Return the (x, y) coordinate for the center point of the cell that contains the specified text.  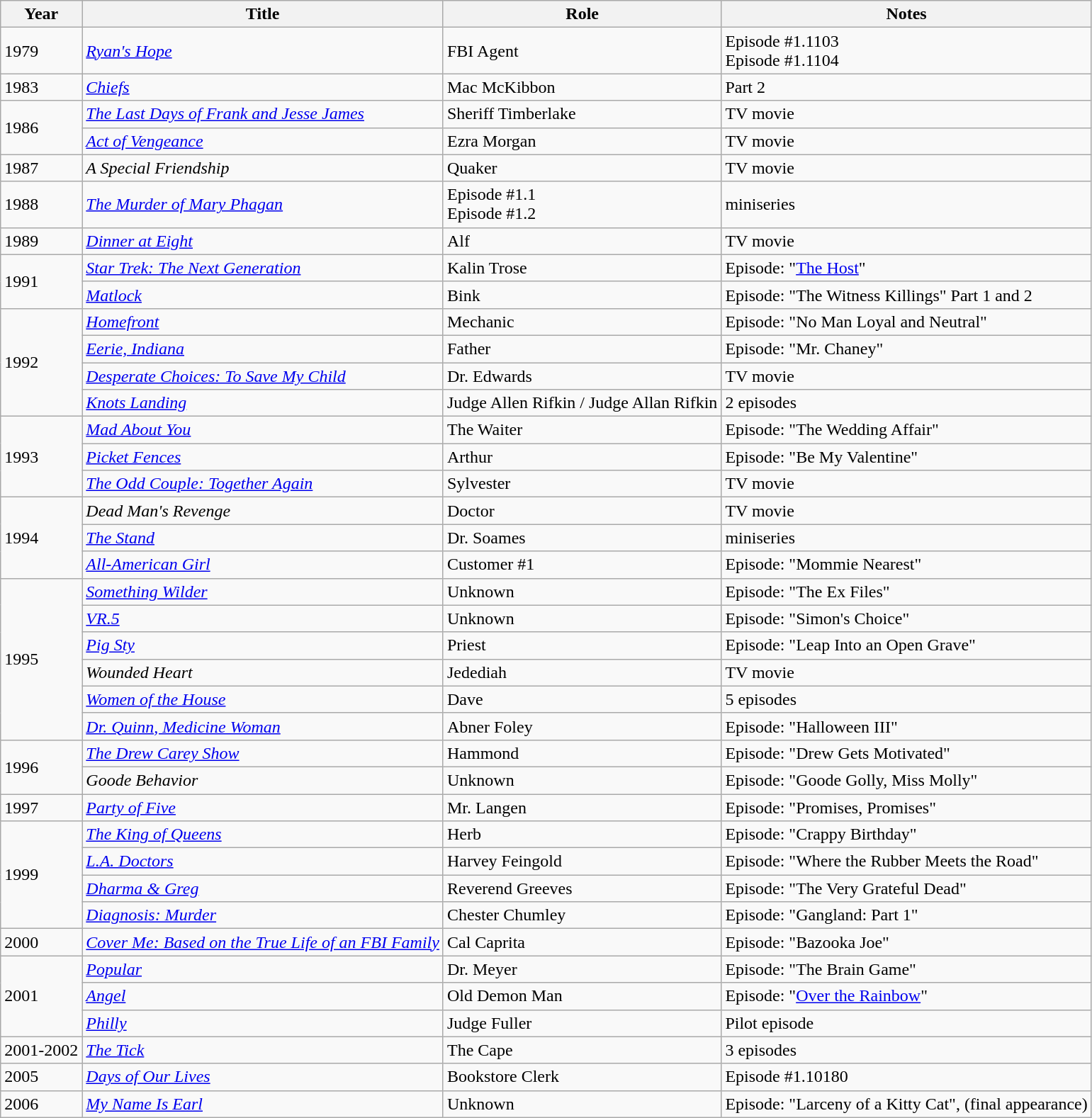
FBI Agent (582, 51)
The King of Queens (263, 835)
1997 (41, 807)
Priest (582, 645)
1991 (41, 281)
1979 (41, 51)
The Stand (263, 538)
Reverend Greeves (582, 888)
Episode: "Over the Rainbow" (906, 996)
1992 (41, 362)
Homefront (263, 322)
1996 (41, 767)
Sheriff Timberlake (582, 114)
Goode Behavior (263, 780)
Bookstore Clerk (582, 1077)
Cover Me: Based on the True Life of an FBI Family (263, 942)
Episode: "Mommie Nearest" (906, 565)
L.A. Doctors (263, 862)
Episode: "The Witness Killings" Part 1 and 2 (906, 295)
Customer #1 (582, 565)
Chester Chumley (582, 915)
Ryan's Hope (263, 51)
3 episodes (906, 1050)
2000 (41, 942)
5 episodes (906, 699)
Episode: "Promises, Promises" (906, 807)
2001-2002 (41, 1050)
Diagnosis: Murder (263, 915)
Episode: "Goode Golly, Miss Molly" (906, 780)
Desperate Choices: To Save My Child (263, 376)
Mr. Langen (582, 807)
Father (582, 349)
2005 (41, 1077)
Dr. Quinn, Medicine Woman (263, 726)
1999 (41, 875)
Philly (263, 1023)
The Waiter (582, 430)
Chiefs (263, 87)
Mac McKibbon (582, 87)
Matlock (263, 295)
Days of Our Lives (263, 1077)
Episode: "Leap Into an Open Grave" (906, 645)
Something Wilder (263, 592)
Harvey Feingold (582, 862)
Wounded Heart (263, 672)
Episode: "Larceny of a Kitty Cat", (final appearance) (906, 1104)
Mechanic (582, 322)
Episode: "Mr. Chaney" (906, 349)
Party of Five (263, 807)
1995 (41, 659)
Judge Fuller (582, 1023)
Popular (263, 969)
Women of the House (263, 699)
All-American Girl (263, 565)
Episode: "Be My Valentine" (906, 457)
Notes (906, 14)
Episode #1.10180 (906, 1077)
Dinner at Eight (263, 241)
Dr. Meyer (582, 969)
Act of Vengeance (263, 141)
1989 (41, 241)
Role (582, 14)
Part 2 (906, 87)
Herb (582, 835)
Episode #1.1Episode #1.2 (582, 204)
Judge Allen Rifkin / Judge Allan Rifkin (582, 403)
Episode: "Drew Gets Motivated" (906, 753)
Arthur (582, 457)
Star Trek: The Next Generation (263, 268)
Abner Foley (582, 726)
The Odd Couple: Together Again (263, 484)
Cal Caprita (582, 942)
Dr. Soames (582, 538)
Dead Man's Revenge (263, 511)
Title (263, 14)
1986 (41, 128)
Year (41, 14)
2 episodes (906, 403)
1993 (41, 457)
Episode #1.1103Episode #1.1104 (906, 51)
Episode: "Bazooka Joe" (906, 942)
Sylvester (582, 484)
Doctor (582, 511)
1983 (41, 87)
Dharma & Greg (263, 888)
Picket Fences (263, 457)
2001 (41, 996)
Ezra Morgan (582, 141)
My Name Is Earl (263, 1104)
The Murder of Mary Phagan (263, 204)
Episode: "Halloween III" (906, 726)
Knots Landing (263, 403)
The Drew Carey Show (263, 753)
Episode: "The Very Grateful Dead" (906, 888)
Episode: "Where the Rubber Meets the Road" (906, 862)
Alf (582, 241)
Jedediah (582, 672)
Pig Sty (263, 645)
Quaker (582, 168)
Bink (582, 295)
1994 (41, 538)
Episode: "The Ex Files" (906, 592)
Eerie, Indiana (263, 349)
Mad About You (263, 430)
Dr. Edwards (582, 376)
2006 (41, 1104)
Episode: "The Host" (906, 268)
Pilot episode (906, 1023)
Episode: "No Man Loyal and Neutral" (906, 322)
Kalin Trose (582, 268)
VR.5 (263, 619)
1988 (41, 204)
Old Demon Man (582, 996)
Hammond (582, 753)
1987 (41, 168)
Dave (582, 699)
The Tick (263, 1050)
Episode: "The Wedding Affair" (906, 430)
Angel (263, 996)
Episode: "Gangland: Part 1" (906, 915)
Episode: "Crappy Birthday" (906, 835)
Episode: "Simon's Choice" (906, 619)
A Special Friendship (263, 168)
Episode: "The Brain Game" (906, 969)
The Last Days of Frank and Jesse James (263, 114)
The Cape (582, 1050)
